Detect which cell encompasses the target text, then output its [x, y] center coordinate. 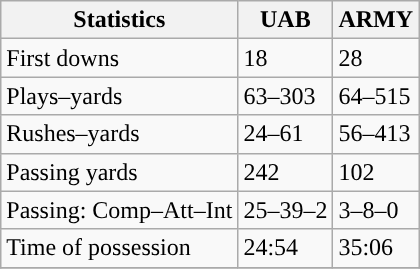
18 [286, 58]
ARMY [376, 20]
24:54 [286, 248]
UAB [286, 20]
24–61 [286, 134]
28 [376, 58]
Plays–yards [120, 96]
First downs [120, 58]
64–515 [376, 96]
3–8–0 [376, 210]
Passing yards [120, 172]
56–413 [376, 134]
63–303 [286, 96]
Statistics [120, 20]
Time of possession [120, 248]
Rushes–yards [120, 134]
242 [286, 172]
Passing: Comp–Att–Int [120, 210]
35:06 [376, 248]
25–39–2 [286, 210]
102 [376, 172]
